Provide the [X, Y] coordinate of the cell's center where the given text is located.  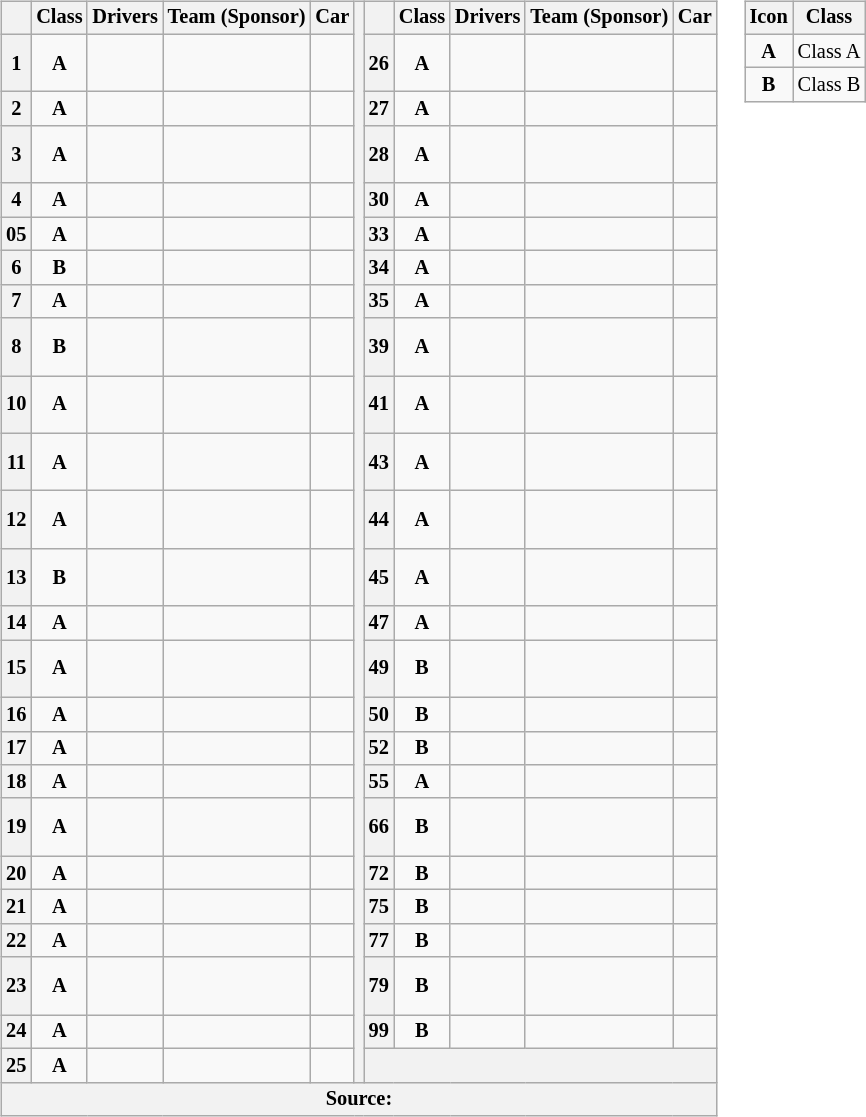
35 [379, 301]
50 [379, 714]
Icon [769, 18]
39 [379, 347]
25 [16, 1065]
24 [16, 1032]
66 [379, 827]
Class A [830, 51]
28 [379, 155]
2 [16, 109]
99 [379, 1032]
6 [16, 268]
1 [16, 63]
16 [16, 714]
15 [16, 669]
47 [379, 623]
49 [379, 669]
22 [16, 940]
23 [16, 986]
4 [16, 200]
44 [379, 520]
30 [379, 200]
55 [379, 782]
26 [379, 63]
17 [16, 748]
19 [16, 827]
33 [379, 234]
3 [16, 155]
72 [379, 873]
34 [379, 268]
20 [16, 873]
Class B [830, 85]
27 [379, 109]
8 [16, 347]
05 [16, 234]
43 [379, 462]
18 [16, 782]
41 [379, 405]
Source: [358, 1099]
13 [16, 578]
21 [16, 907]
7 [16, 301]
12 [16, 520]
75 [379, 907]
52 [379, 748]
14 [16, 623]
45 [379, 578]
79 [379, 986]
11 [16, 462]
10 [16, 405]
77 [379, 940]
